Detect which cell encompasses the target text, then output its (x, y) center coordinate. 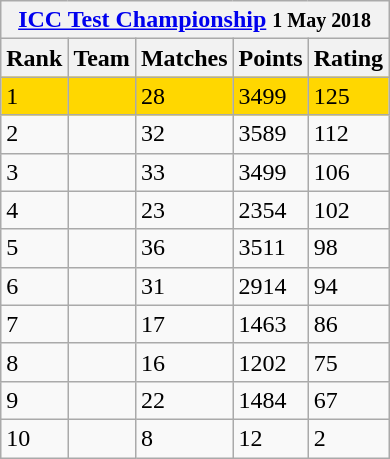
5 (34, 248)
33 (184, 172)
1484 (270, 400)
22 (184, 400)
Rating (348, 58)
Team (102, 58)
1463 (270, 324)
1202 (270, 362)
Matches (184, 58)
2354 (270, 210)
28 (184, 96)
7 (34, 324)
67 (348, 400)
98 (348, 248)
6 (34, 286)
36 (184, 248)
16 (184, 362)
86 (348, 324)
3 (34, 172)
106 (348, 172)
12 (270, 438)
9 (34, 400)
102 (348, 210)
125 (348, 96)
4 (34, 210)
ICC Test Championship 1 May 2018 (195, 20)
1 (34, 96)
3589 (270, 134)
10 (34, 438)
94 (348, 286)
17 (184, 324)
32 (184, 134)
23 (184, 210)
2914 (270, 286)
3511 (270, 248)
Rank (34, 58)
Points (270, 58)
112 (348, 134)
31 (184, 286)
75 (348, 362)
